Output the (x, y) coordinate of the center of the cell containing the given text.  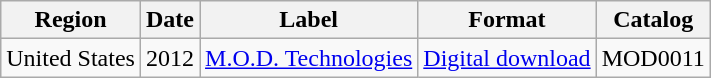
United States (71, 58)
Date (170, 20)
M.O.D. Technologies (309, 58)
Catalog (653, 20)
Region (71, 20)
Format (507, 20)
Digital download (507, 58)
Label (309, 20)
MOD0011 (653, 58)
2012 (170, 58)
